Pinpoint the cell where the given text exists, returning its [x, y] midpoint coordinate. 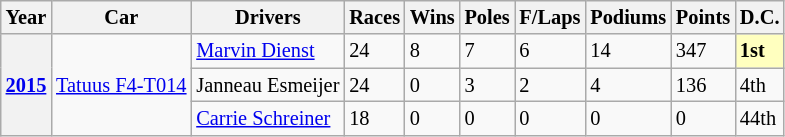
Year [26, 17]
Car [121, 17]
347 [703, 51]
44th [760, 118]
136 [703, 85]
Podiums [628, 17]
2 [550, 85]
8 [432, 51]
Wins [432, 17]
7 [488, 51]
Poles [488, 17]
Tatuus F4-T014 [121, 84]
Marvin Dienst [268, 51]
D.C. [760, 17]
4th [760, 85]
14 [628, 51]
2015 [26, 84]
Drivers [268, 17]
18 [374, 118]
1st [760, 51]
Races [374, 17]
6 [550, 51]
4 [628, 85]
Carrie Schreiner [268, 118]
F/Laps [550, 17]
3 [488, 85]
Janneau Esmeijer [268, 85]
Points [703, 17]
